Output the [x, y] coordinate of the center of the cell containing the given text.  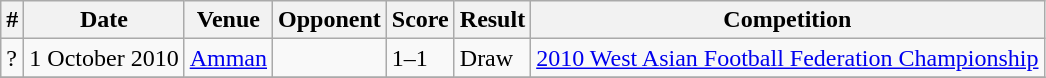
1 October 2010 [104, 58]
Venue [228, 20]
Result [492, 20]
Amman [228, 58]
Draw [492, 58]
Competition [788, 20]
? [12, 58]
# [12, 20]
Score [420, 20]
Date [104, 20]
1–1 [420, 58]
2010 West Asian Football Federation Championship [788, 58]
Opponent [330, 20]
